Pinpoint the cell where the given text exists, returning its (x, y) midpoint coordinate. 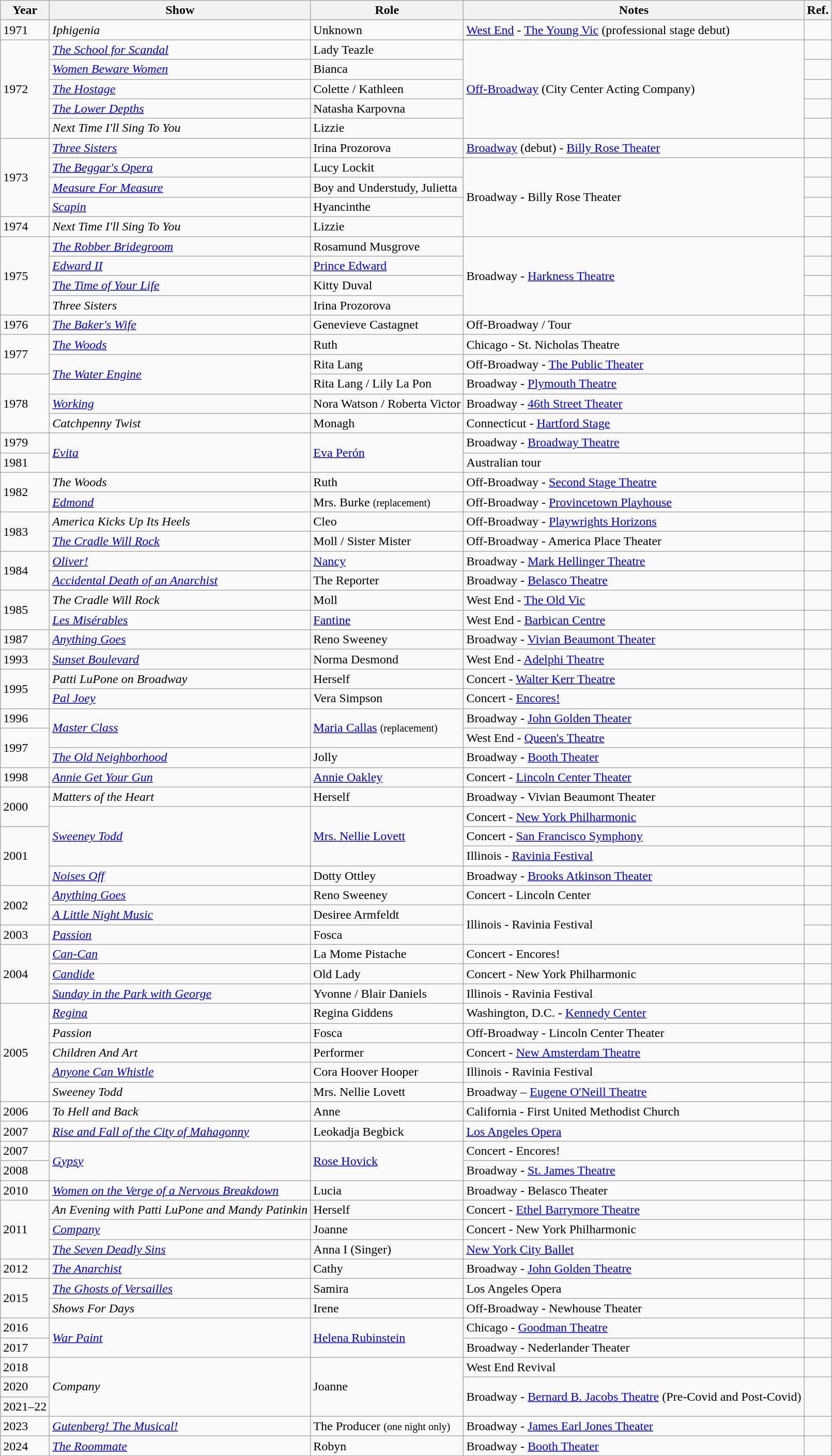
Edmond (180, 502)
Year (25, 10)
2020 (25, 1387)
2023 (25, 1426)
Broadway - John Golden Theater (634, 718)
Vera Simpson (387, 699)
Chicago - St. Nicholas Theatre (634, 345)
2011 (25, 1230)
Norma Desmond (387, 659)
Oliver! (180, 561)
Natasha Karpovna (387, 109)
Connecticut - Hartford Stage (634, 423)
The Roommate (180, 1446)
Annie Get Your Gun (180, 777)
Moll (387, 600)
Moll / Sister Mister (387, 541)
Broadway - John Golden Theatre (634, 1269)
1993 (25, 659)
Broadway - St. James Theatre (634, 1170)
Concert - San Francisco Symphony (634, 836)
Helena Rubinstein (387, 1338)
Rose Hovick (387, 1160)
Role (387, 10)
Noises Off (180, 876)
Shows For Days (180, 1308)
Kitty Duval (387, 286)
Rosamund Musgrove (387, 246)
1971 (25, 30)
1995 (25, 689)
Concert - Ethel Barrymore Theatre (634, 1210)
Children And Art (180, 1052)
Mrs. Burke (replacement) (387, 502)
Broadway - Belasco Theatre (634, 581)
The Reporter (387, 581)
Patti LuPone on Broadway (180, 679)
Cleo (387, 521)
Broadway - Brooks Atkinson Theater (634, 876)
The Producer (one night only) (387, 1426)
Gypsy (180, 1160)
Broadway - Plymouth Theatre (634, 384)
Concert - New Amsterdam Theatre (634, 1052)
2003 (25, 935)
The Baker's Wife (180, 325)
West End - The Young Vic (professional stage debut) (634, 30)
2001 (25, 856)
Matters of the Heart (180, 797)
2002 (25, 905)
Catchpenny Twist (180, 423)
1978 (25, 404)
West End - Adelphi Theatre (634, 659)
Anyone Can Whistle (180, 1072)
2018 (25, 1367)
Broadway - Billy Rose Theater (634, 197)
Off-Broadway - Newhouse Theater (634, 1308)
Broadway - Bernard B. Jacobs Theatre (Pre-Covid and Post-Covid) (634, 1397)
Show (180, 10)
Colette / Kathleen (387, 89)
2000 (25, 807)
Pal Joey (180, 699)
Hyancinthe (387, 207)
The Old Neighborhood (180, 757)
Gutenberg! The Musical! (180, 1426)
Maria Callas (replacement) (387, 728)
Notes (634, 10)
Broadway - Mark Hellinger Theatre (634, 561)
Edward II (180, 266)
Scapin (180, 207)
1974 (25, 226)
Broadway (debut) - Billy Rose Theater (634, 148)
Lucia (387, 1190)
2012 (25, 1269)
Les Misérables (180, 620)
Sunset Boulevard (180, 659)
1985 (25, 610)
1982 (25, 492)
2016 (25, 1328)
Sunday in the Park with George (180, 994)
Boy and Understudy, Julietta (387, 187)
1981 (25, 462)
Annie Oakley (387, 777)
Broadway - 46th Street Theater (634, 404)
Jolly (387, 757)
Regina (180, 1013)
Anna I (Singer) (387, 1249)
Lady Teazle (387, 50)
Working (180, 404)
2006 (25, 1111)
Rise and Fall of the City of Mahagonny (180, 1131)
Women Beware Women (180, 69)
Anne (387, 1111)
Master Class (180, 728)
Accidental Death of an Anarchist (180, 581)
Robyn (387, 1446)
Broadway – Eugene O'Neill Theatre (634, 1092)
Eva Perón (387, 453)
1972 (25, 89)
2010 (25, 1190)
Off-Broadway - Playwrights Horizons (634, 521)
West End - Queen's Theatre (634, 738)
1983 (25, 531)
1996 (25, 718)
Nancy (387, 561)
1977 (25, 354)
1979 (25, 443)
2008 (25, 1170)
Cathy (387, 1269)
1976 (25, 325)
Measure For Measure (180, 187)
The Seven Deadly Sins (180, 1249)
The Ghosts of Versailles (180, 1289)
West End - The Old Vic (634, 600)
Women on the Verge of a Nervous Breakdown (180, 1190)
Off-Broadway (City Center Acting Company) (634, 89)
Samira (387, 1289)
The School for Scandal (180, 50)
Yvonne / Blair Daniels (387, 994)
Leokadja Begbick (387, 1131)
2017 (25, 1347)
Fantine (387, 620)
Dotty Ottley (387, 876)
Old Lady (387, 974)
Regina Giddens (387, 1013)
A Little Night Music (180, 915)
War Paint (180, 1338)
Rita Lang / Lily La Pon (387, 384)
America Kicks Up Its Heels (180, 521)
Cora Hoover Hooper (387, 1072)
Off-Broadway - Second Stage Theatre (634, 482)
Off-Broadway - Lincoln Center Theater (634, 1033)
The Anarchist (180, 1269)
California - First United Methodist Church (634, 1111)
La Mome Pistache (387, 954)
West End - Barbican Centre (634, 620)
Off-Broadway - America Place Theater (634, 541)
Irene (387, 1308)
Unknown (387, 30)
The Lower Depths (180, 109)
The Hostage (180, 89)
Rita Lang (387, 364)
2015 (25, 1298)
Off-Broadway - The Public Theater (634, 364)
Broadway - Broadway Theatre (634, 443)
1975 (25, 276)
Off-Broadway / Tour (634, 325)
Washington, D.C. - Kennedy Center (634, 1013)
Lucy Lockit (387, 167)
Broadway - Harkness Theatre (634, 276)
Off-Broadway - Provincetown Playhouse (634, 502)
The Time of Your Life (180, 286)
Broadway - Nederlander Theater (634, 1347)
An Evening with Patti LuPone and Mandy Patinkin (180, 1210)
Can-Can (180, 954)
Broadway - James Earl Jones Theater (634, 1426)
Nora Watson / Roberta Victor (387, 404)
Concert - Lincoln Center Theater (634, 777)
Iphigenia (180, 30)
2021–22 (25, 1406)
New York City Ballet (634, 1249)
West End Revival (634, 1367)
To Hell and Back (180, 1111)
2005 (25, 1052)
The Water Engine (180, 374)
Concert - Walter Kerr Theatre (634, 679)
Chicago - Goodman Theatre (634, 1328)
1973 (25, 177)
1998 (25, 777)
Genevieve Castagnet (387, 325)
1997 (25, 748)
The Beggar's Opera (180, 167)
Desiree Armfeldt (387, 915)
The Robber Bridegroom (180, 246)
Concert - Lincoln Center (634, 895)
Monagh (387, 423)
2004 (25, 974)
1984 (25, 570)
Ref. (818, 10)
Broadway - Belasco Theater (634, 1190)
Bianca (387, 69)
Prince Edward (387, 266)
1987 (25, 640)
Candide (180, 974)
2024 (25, 1446)
Australian tour (634, 462)
Evita (180, 453)
Performer (387, 1052)
